Detect which cell encompasses the target text, then output its (x, y) center coordinate. 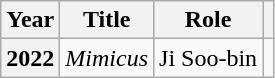
Mimicus (107, 58)
Ji Soo-bin (208, 58)
Year (30, 20)
Title (107, 20)
Role (208, 20)
2022 (30, 58)
